Determine the (x, y) coordinate at the center of the cell enclosing the given text.  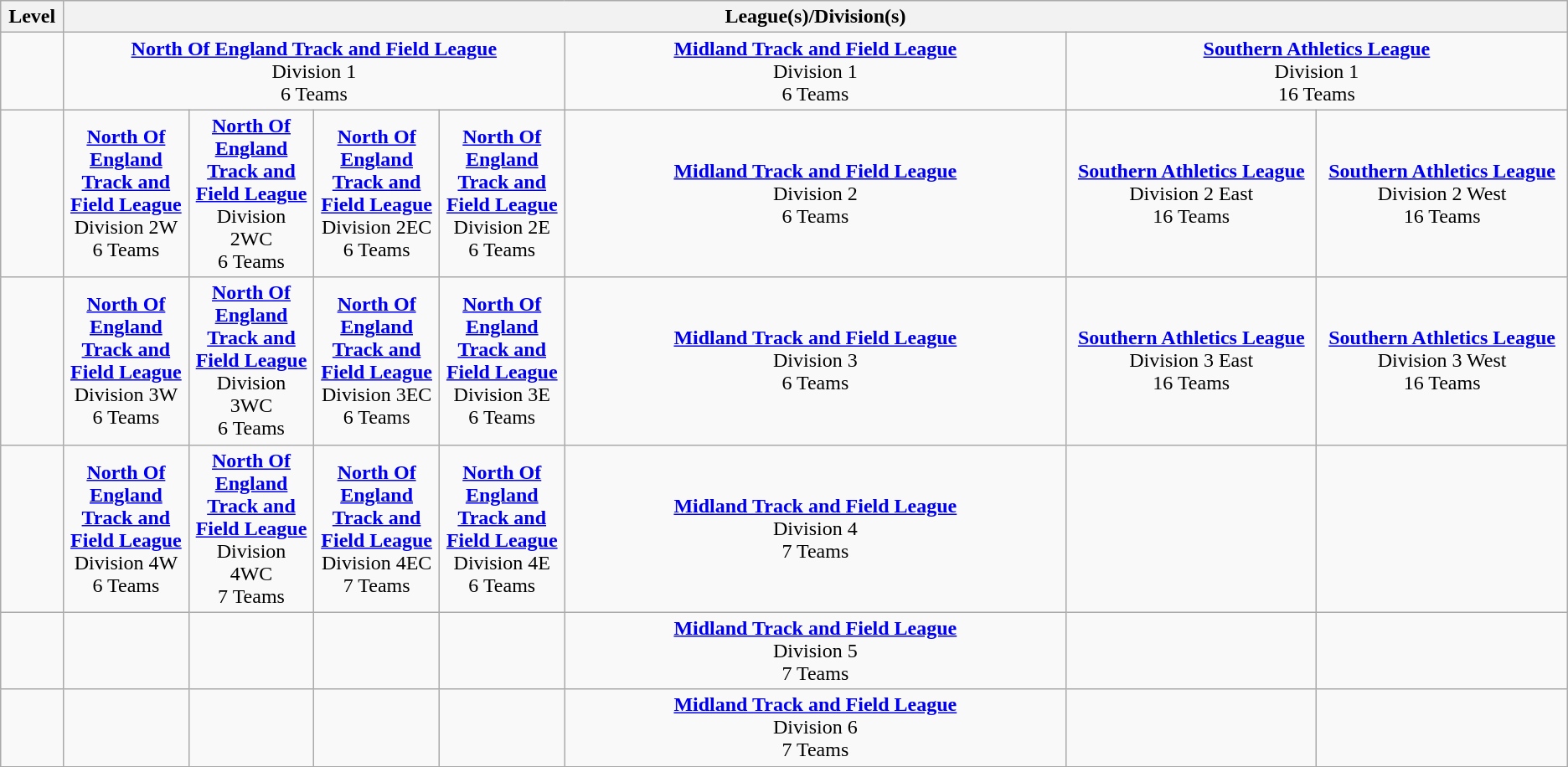
North Of England Track and Field League Division 3WC 6 Teams (251, 361)
Southern Athletics League Division 3 West 16 Teams (1442, 361)
North Of England Track and Field League Division 4WC 7 Teams (251, 528)
Southern Athletics League Division 2 West 16 Teams (1442, 193)
Southern Athletics League Division 1 16 Teams (1317, 71)
North Of England Track and Field League Division 3E 6 Teams (502, 361)
North Of England Track and Field League Division 1 6 Teams (314, 71)
North Of England Track and Field League Division 4W 6 Teams (126, 528)
North Of England Track and Field League Division 3EC 6 Teams (377, 361)
Level (32, 17)
North Of England Track and Field League Division 4EC 7 Teams (377, 528)
Southern Athletics League Division 2 East 16 Teams (1191, 193)
North Of England Track and Field League Division 2EC 6 Teams (377, 193)
North Of England Track and Field League Division 3W 6 Teams (126, 361)
North Of England Track and Field League Division 4E 6 Teams (502, 528)
North Of England Track and Field League Division 2WC 6 Teams (251, 193)
North Of England Track and Field League Division 2E 6 Teams (502, 193)
Midland Track and Field League Division 1 6 Teams (816, 71)
Midland Track and Field League Division 3 6 Teams (816, 361)
Southern Athletics League Division 3 East 16 Teams (1191, 361)
North Of England Track and Field League Division 2W 6 Teams (126, 193)
League(s)/Division(s) (816, 17)
Midland Track and Field League Division 4 7 Teams (816, 528)
Midland Track and Field League Division 5 7 Teams (816, 651)
Midland Track and Field League Division 2 6 Teams (816, 193)
Midland Track and Field League Division 6 7 Teams (816, 728)
